Output the (X, Y) coordinate of the center of the cell containing the given text.  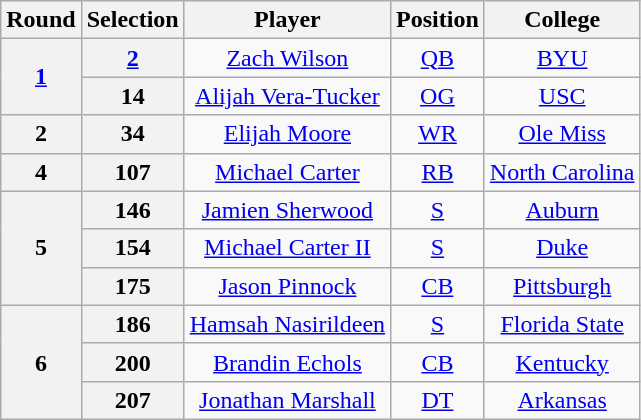
Player (287, 20)
Elijah Moore (287, 134)
Brandin Echols (287, 362)
Position (438, 20)
DT (438, 400)
Zach Wilson (287, 58)
175 (132, 286)
Michael Carter (287, 172)
Michael Carter II (287, 248)
14 (132, 96)
Jonathan Marshall (287, 400)
College (562, 20)
Jason Pinnock (287, 286)
200 (132, 362)
Ole Miss (562, 134)
USC (562, 96)
4 (41, 172)
146 (132, 210)
Jamien Sherwood (287, 210)
207 (132, 400)
WR (438, 134)
5 (41, 248)
1 (41, 77)
Arkansas (562, 400)
BYU (562, 58)
Selection (132, 20)
Florida State (562, 324)
107 (132, 172)
Hamsah Nasirildeen (287, 324)
Auburn (562, 210)
6 (41, 362)
Kentucky (562, 362)
QB (438, 58)
34 (132, 134)
Duke (562, 248)
RB (438, 172)
Round (41, 20)
154 (132, 248)
North Carolina (562, 172)
186 (132, 324)
Alijah Vera-Tucker (287, 96)
Pittsburgh (562, 286)
OG (438, 96)
